Search for the cell housing the specified text and yield its (x, y) center coordinate. 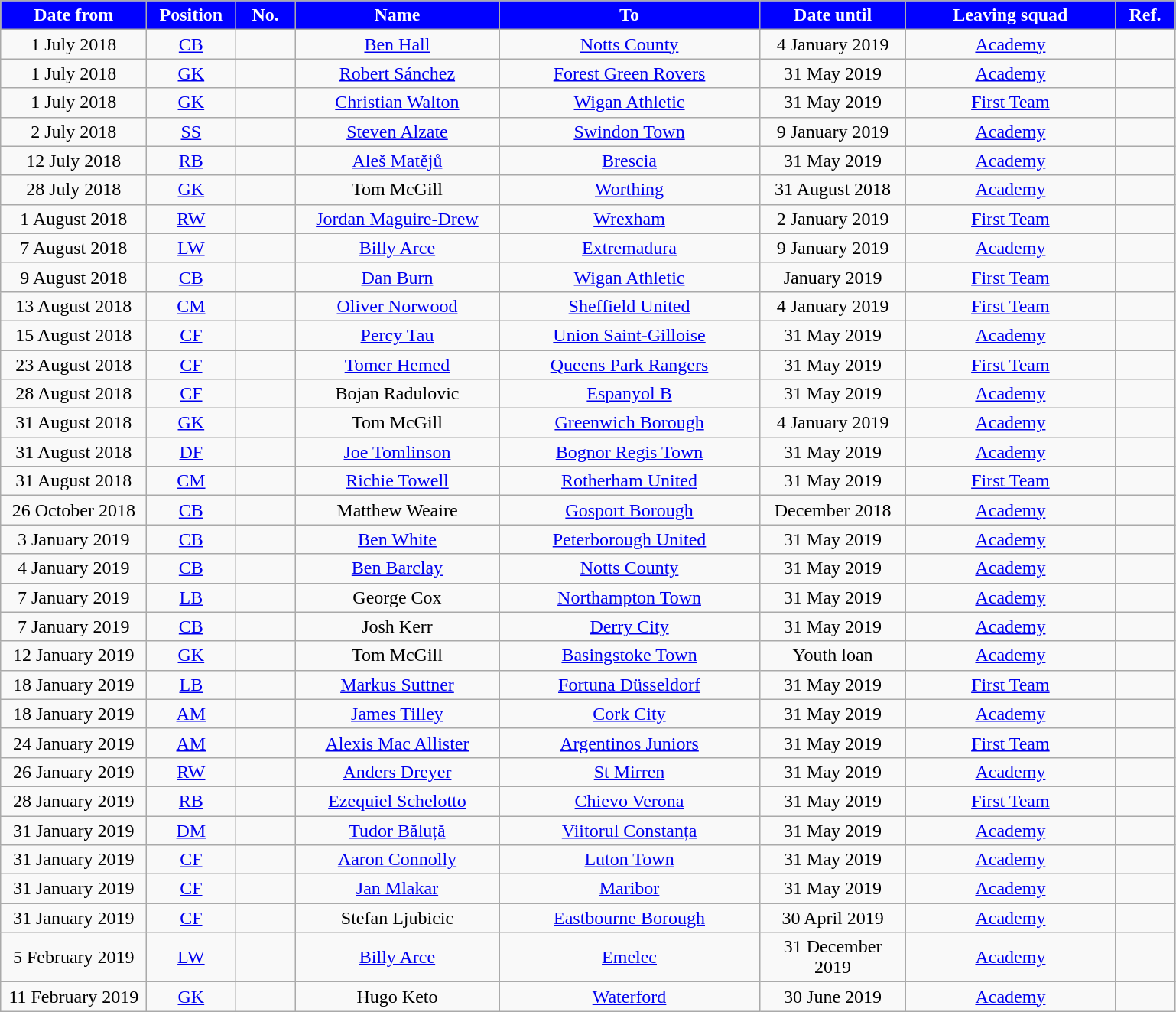
Tomer Hemed (397, 365)
Brescia (629, 161)
28 August 2018 (73, 394)
Date until (833, 15)
Position (191, 15)
Aaron Connolly (397, 860)
Markus Suttner (397, 685)
Ben Barclay (397, 568)
5 February 2019 (73, 958)
No. (266, 15)
Wrexham (629, 219)
Hugo Keto (397, 997)
Argentinos Juniors (629, 743)
7 August 2018 (73, 248)
Emelec (629, 958)
Josh Kerr (397, 626)
12 January 2019 (73, 656)
12 July 2018 (73, 161)
Bojan Radulovic (397, 394)
Forest Green Rovers (629, 73)
Youth loan (833, 656)
28 July 2018 (73, 190)
Luton Town (629, 860)
Maribor (629, 889)
Cork City (629, 714)
Oliver Norwood (397, 306)
Dan Burn (397, 277)
James Tilley (397, 714)
Sheffield United (629, 306)
Joe Tomlinson (397, 452)
3 January 2019 (73, 539)
Bognor Regis Town (629, 452)
28 January 2019 (73, 801)
23 August 2018 (73, 365)
26 October 2018 (73, 510)
Ezequiel Schelotto (397, 801)
1 August 2018 (73, 219)
Viitorul Constanța (629, 830)
Peterborough United (629, 539)
15 August 2018 (73, 335)
St Mirren (629, 772)
Matthew Weaire (397, 510)
Eastbourne Borough (629, 918)
30 June 2019 (833, 997)
9 August 2018 (73, 277)
Union Saint-Gilloise (629, 335)
Worthing (629, 190)
December 2018 (833, 510)
DF (191, 452)
Basingstoke Town (629, 656)
13 August 2018 (73, 306)
Name (397, 15)
Christian Walton (397, 103)
To (629, 15)
DM (191, 830)
11 February 2019 (73, 997)
2 July 2018 (73, 132)
31 December 2019 (833, 958)
2 January 2019 (833, 219)
Tudor Băluță (397, 830)
Chievo Verona (629, 801)
Stefan Ljubicic (397, 918)
Richie Towell (397, 481)
SS (191, 132)
Extremadura (629, 248)
Ben White (397, 539)
Date from (73, 15)
Queens Park Rangers (629, 365)
Ben Hall (397, 44)
Jan Mlakar (397, 889)
Jordan Maguire-Drew (397, 219)
Leaving squad (1011, 15)
Anders Dreyer (397, 772)
Rotherham United (629, 481)
George Cox (397, 597)
Alexis Mac Allister (397, 743)
Robert Sánchez (397, 73)
Ref. (1145, 15)
Derry City (629, 626)
Gosport Borough (629, 510)
Swindon Town (629, 132)
26 January 2019 (73, 772)
30 April 2019 (833, 918)
Espanyol B (629, 394)
Waterford (629, 997)
Aleš Matějů (397, 161)
Greenwich Borough (629, 423)
Percy Tau (397, 335)
January 2019 (833, 277)
Fortuna Düsseldorf (629, 685)
Northampton Town (629, 597)
Steven Alzate (397, 132)
24 January 2019 (73, 743)
